For the text-containing cell, return its midpoint in (X, Y) coordinate format. 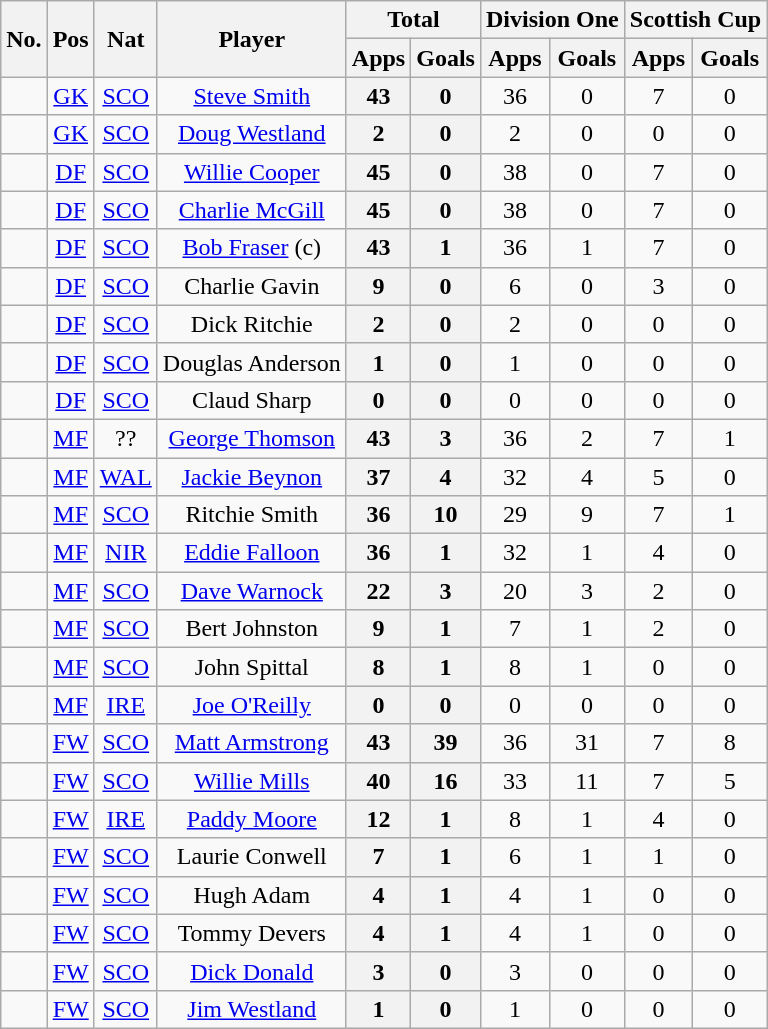
Paddy Moore (252, 819)
Scottish Cup (695, 20)
12 (378, 819)
George Thomson (252, 438)
Bert Johnston (252, 629)
29 (514, 515)
Doug Westland (252, 134)
33 (514, 781)
Claud Sharp (252, 400)
Ritchie Smith (252, 515)
Steve Smith (252, 96)
31 (588, 743)
Jackie Beynon (252, 477)
Hugh Adam (252, 895)
Pos (70, 39)
WAL (126, 477)
Charlie Gavin (252, 286)
Willie Mills (252, 781)
Matt Armstrong (252, 743)
No. (24, 39)
Jim Westland (252, 1009)
39 (446, 743)
John Spittal (252, 667)
Division One (552, 20)
20 (514, 591)
?? (126, 438)
Nat (126, 39)
11 (588, 781)
Dick Donald (252, 971)
40 (378, 781)
Dave Warnock (252, 591)
Dick Ritchie (252, 324)
Willie Cooper (252, 172)
Bob Fraser (c) (252, 248)
Eddie Falloon (252, 553)
Douglas Anderson (252, 362)
Player (252, 39)
Joe O'Reilly (252, 705)
10 (446, 515)
22 (378, 591)
16 (446, 781)
37 (378, 477)
NIR (126, 553)
Charlie McGill (252, 210)
Tommy Devers (252, 933)
Total (413, 20)
Laurie Conwell (252, 857)
